Provide the (x, y) coordinate of the cell's center where the given text is located.  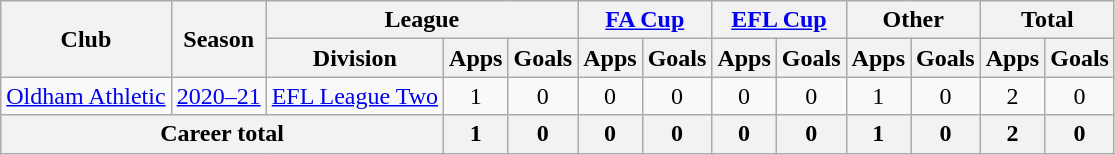
Season (218, 39)
Division (354, 58)
League (422, 20)
Other (913, 20)
EFL League Two (354, 96)
Club (86, 39)
Career total (222, 134)
Oldham Athletic (86, 96)
Total (1047, 20)
2020–21 (218, 96)
FA Cup (645, 20)
EFL Cup (779, 20)
